Identify which cell holds the provided text, then report its (X, Y) central coordinate. 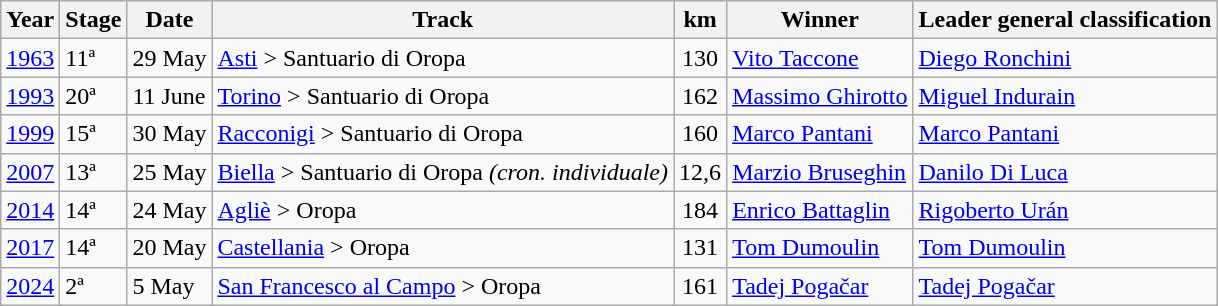
Marzio Bruseghin (820, 172)
2014 (30, 210)
20 May (170, 248)
Diego Ronchini (1065, 58)
Massimo Ghirotto (820, 96)
km (700, 20)
Asti > Santuario di Oropa (443, 58)
2024 (30, 286)
25 May (170, 172)
Rigoberto Urán (1065, 210)
Stage (94, 20)
San Francesco al Campo > Oropa (443, 286)
Miguel Indurain (1065, 96)
Year (30, 20)
2007 (30, 172)
Leader general classification (1065, 20)
1963 (30, 58)
160 (700, 134)
162 (700, 96)
130 (700, 58)
15ª (94, 134)
1993 (30, 96)
12,6 (700, 172)
161 (700, 286)
2017 (30, 248)
Racconigi > Santuario di Oropa (443, 134)
Biella > Santuario di Oropa (cron. individuale) (443, 172)
20ª (94, 96)
Winner (820, 20)
Agliè > Oropa (443, 210)
Enrico Battaglin (820, 210)
11ª (94, 58)
Track (443, 20)
Date (170, 20)
Castellania > Oropa (443, 248)
Danilo Di Luca (1065, 172)
1999 (30, 134)
Vito Taccone (820, 58)
11 June (170, 96)
24 May (170, 210)
Torino > Santuario di Oropa (443, 96)
13ª (94, 172)
2ª (94, 286)
29 May (170, 58)
131 (700, 248)
5 May (170, 286)
30 May (170, 134)
184 (700, 210)
